Return the (x, y) coordinate for the center point of the cell that contains the specified text.  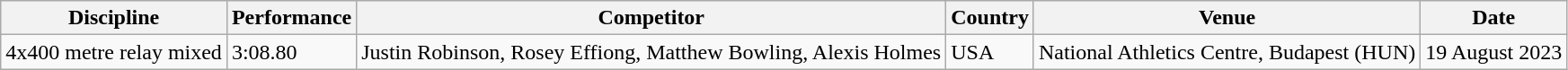
Country (990, 18)
Performance (291, 18)
3:08.80 (291, 52)
Justin Robinson, Rosey Effiong, Matthew Bowling, Alexis Holmes (651, 52)
USA (990, 52)
Date (1493, 18)
Venue (1227, 18)
4x400 metre relay mixed (114, 52)
Competitor (651, 18)
19 August 2023 (1493, 52)
Discipline (114, 18)
National Athletics Centre, Budapest (HUN) (1227, 52)
